For the text-containing cell, return its midpoint in [X, Y] coordinate format. 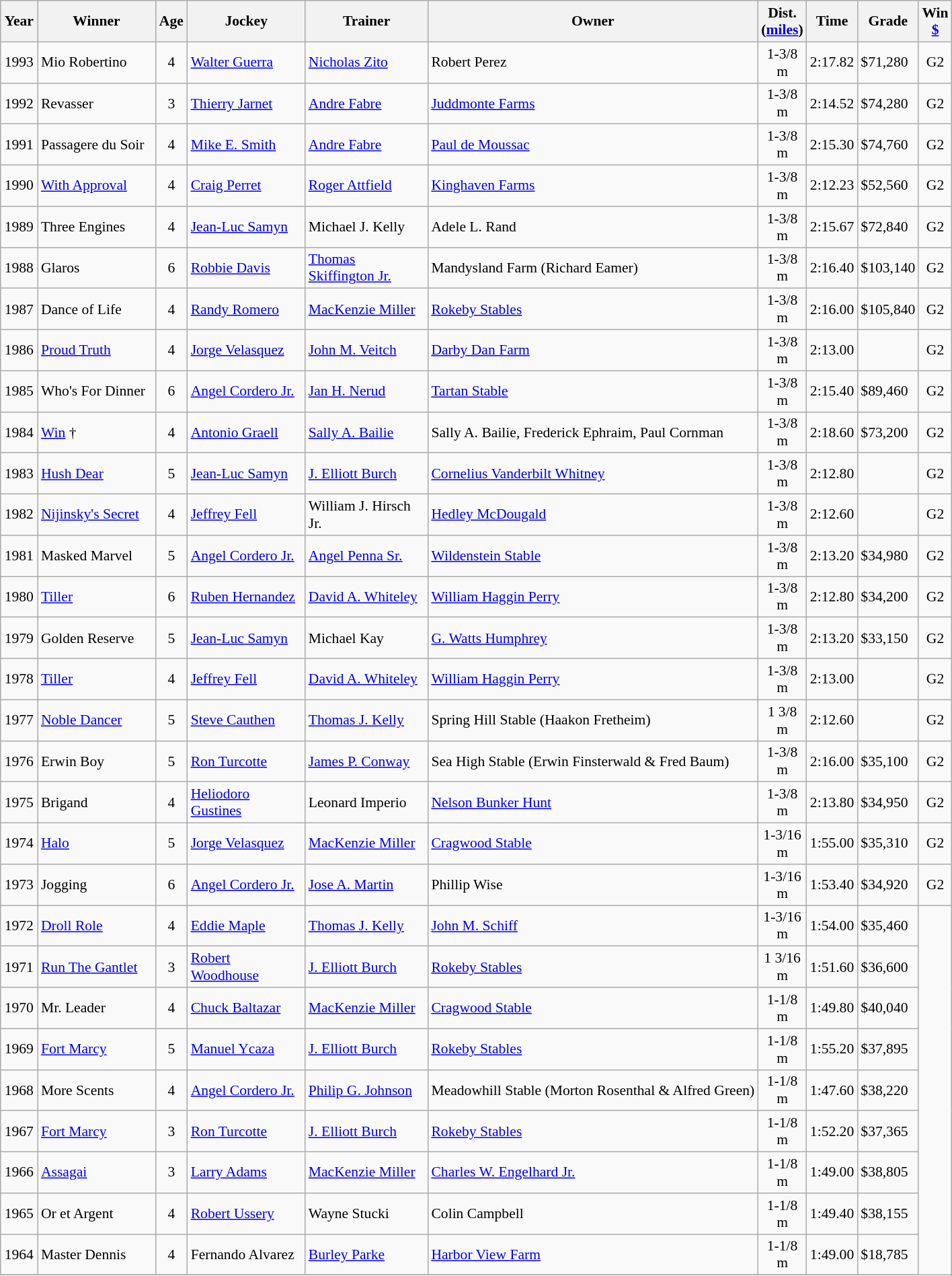
Michael Kay [367, 638]
$103,140 [887, 268]
1988 [19, 268]
Robert Ussery [246, 1213]
Angel Penna Sr. [367, 556]
Cornelius Vanderbilt Whitney [593, 474]
Darby Dan Farm [593, 350]
Sea High Stable (Erwin Finsterwald & Fred Baum) [593, 761]
Proud Truth [97, 350]
Mandysland Farm (Richard Eamer) [593, 268]
With Approval [97, 186]
$38,155 [887, 1213]
Erwin Boy [97, 761]
1986 [19, 350]
$37,895 [887, 1049]
Robbie Davis [246, 268]
Nijinsky's Secret [97, 515]
2:18.60 [832, 432]
Tartan Stable [593, 391]
1985 [19, 391]
1:49.40 [832, 1213]
1976 [19, 761]
2:14.52 [832, 104]
Sally A. Bailie [367, 432]
$35,460 [887, 926]
Leonard Imperio [367, 803]
Heliodoro Gustines [246, 803]
1:49.80 [832, 1008]
Burley Parke [367, 1255]
$35,310 [887, 843]
$34,920 [887, 885]
Thomas Skiffington Jr. [367, 268]
Fernando Alvarez [246, 1255]
$72,840 [887, 227]
Age [171, 22]
1:55.00 [832, 843]
$52,560 [887, 186]
1990 [19, 186]
Antonio Graell [246, 432]
Hedley McDougald [593, 515]
2:17.82 [832, 62]
1977 [19, 720]
Ruben Hernandez [246, 597]
Trainer [367, 22]
Robert Perez [593, 62]
Robert Woodhouse [246, 967]
2:12.23 [832, 186]
Chuck Baltazar [246, 1008]
Wildenstein Stable [593, 556]
Glaros [97, 268]
Jan H. Nerud [367, 391]
Dance of Life [97, 309]
Three Engines [97, 227]
Masked Marvel [97, 556]
1 3/8 m [782, 720]
$18,785 [887, 1255]
Time [832, 22]
John M. Veitch [367, 350]
Hush Dear [97, 474]
$36,600 [887, 967]
Assagai [97, 1173]
Dist. (miles) [782, 22]
$89,460 [887, 391]
Mio Robertino [97, 62]
Noble Dancer [97, 720]
Golden Reserve [97, 638]
Michael J. Kelly [367, 227]
Jose A. Martin [367, 885]
Sally A. Bailie, Frederick Ephraim, Paul Cornman [593, 432]
1991 [19, 145]
Meadowhill Stable (Morton Rosenthal & Alfred Green) [593, 1090]
Grade [887, 22]
Manuel Ycaza [246, 1049]
1965 [19, 1213]
Jogging [97, 885]
Mike E. Smith [246, 145]
1983 [19, 474]
Walter Guerra [246, 62]
1:54.00 [832, 926]
Brigand [97, 803]
1:53.40 [832, 885]
2:15.30 [832, 145]
1993 [19, 62]
2:16.40 [832, 268]
Passagere du Soir [97, 145]
1968 [19, 1090]
Paul de Moussac [593, 145]
Eddie Maple [246, 926]
Wayne Stucki [367, 1213]
Craig Perret [246, 186]
1978 [19, 679]
Larry Adams [246, 1173]
1:51.60 [832, 967]
1980 [19, 597]
Juddmonte Farms [593, 104]
Droll Role [97, 926]
1972 [19, 926]
John M. Schiff [593, 926]
Harbor View Farm [593, 1255]
James P. Conway [367, 761]
G. Watts Humphrey [593, 638]
Mr. Leader [97, 1008]
$73,200 [887, 432]
1974 [19, 843]
Charles W. Engelhard Jr. [593, 1173]
$34,950 [887, 803]
$74,760 [887, 145]
Run The Gantlet [97, 967]
1966 [19, 1173]
1:52.20 [832, 1131]
William J. Hirsch Jr. [367, 515]
Owner [593, 22]
2:13.80 [832, 803]
2:15.40 [832, 391]
Colin Campbell [593, 1213]
$34,980 [887, 556]
Kinghaven Farms [593, 186]
Nelson Bunker Hunt [593, 803]
1989 [19, 227]
1971 [19, 967]
1:47.60 [832, 1090]
1973 [19, 885]
$38,805 [887, 1173]
Win † [97, 432]
Master Dennis [97, 1255]
$37,365 [887, 1131]
Philip G. Johnson [367, 1090]
1967 [19, 1131]
Thierry Jarnet [246, 104]
Halo [97, 843]
1964 [19, 1255]
1992 [19, 104]
Roger Attfield [367, 186]
1:55.20 [832, 1049]
$33,150 [887, 638]
Who's For Dinner [97, 391]
$38,220 [887, 1090]
Winner [97, 22]
1969 [19, 1049]
Phillip Wise [593, 885]
$35,100 [887, 761]
$105,840 [887, 309]
$34,200 [887, 597]
1979 [19, 638]
Steve Cauthen [246, 720]
1982 [19, 515]
Randy Romero [246, 309]
1981 [19, 556]
Or et Argent [97, 1213]
$71,280 [887, 62]
Nicholas Zito [367, 62]
More Scents [97, 1090]
$74,280 [887, 104]
1975 [19, 803]
2:15.67 [832, 227]
1970 [19, 1008]
Revasser [97, 104]
Jockey [246, 22]
1 3/16 m [782, 967]
1984 [19, 432]
Year [19, 22]
Adele L. Rand [593, 227]
1987 [19, 309]
$40,040 [887, 1008]
Win$ [935, 22]
Spring Hill Stable (Haakon Fretheim) [593, 720]
